Detect which cell encompasses the target text, then output its (x, y) center coordinate. 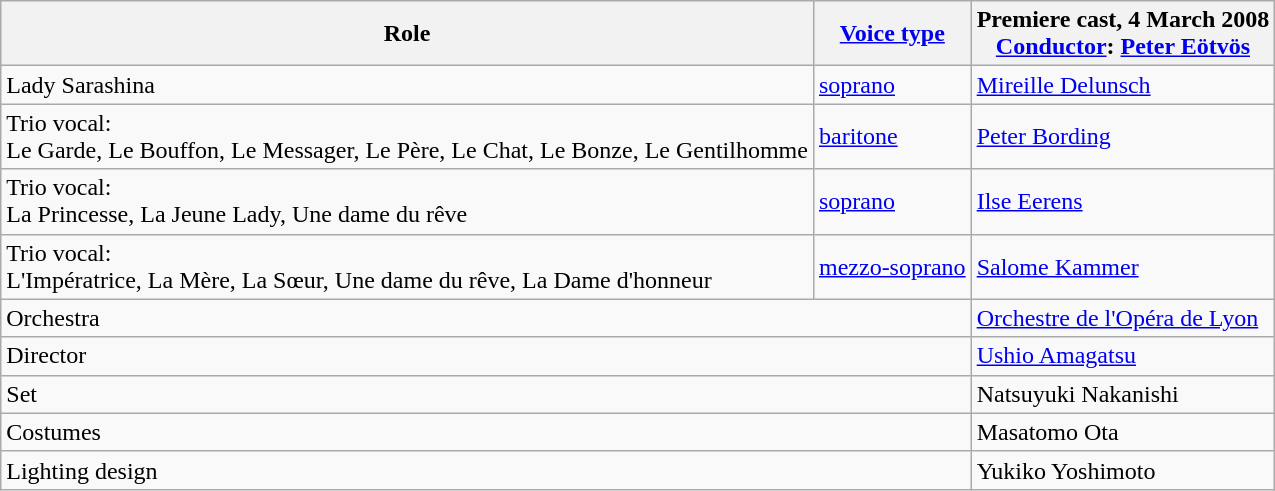
Premiere cast, 4 March 2008Conductor: Peter Eötvös (1123, 34)
Peter Bording (1123, 136)
Role (408, 34)
Natsuyuki Nakanishi (1123, 394)
Lady Sarashina (408, 85)
Masatomo Ota (1123, 432)
Director (486, 356)
Lighting design (486, 470)
Mireille Delunsch (1123, 85)
Trio vocal:La Princesse, La Jeune Lady, Une dame du rêve (408, 202)
Yukiko Yoshimoto (1123, 470)
Set (486, 394)
Ushio Amagatsu (1123, 356)
Trio vocal:Le Garde, Le Bouffon, Le Messager, Le Père, Le Chat, Le Bonze, Le Gentilhomme (408, 136)
Trio vocal:L'Impératrice, La Mère, La Sœur, Une dame du rêve, La Dame d'honneur (408, 266)
Ilse Eerens (1123, 202)
Orchestre de l'Opéra de Lyon (1123, 318)
baritone (892, 136)
Salome Kammer (1123, 266)
mezzo-soprano (892, 266)
Voice type (892, 34)
Orchestra (486, 318)
Costumes (486, 432)
